Provide the (X, Y) coordinate of the cell's center where the given text is located.  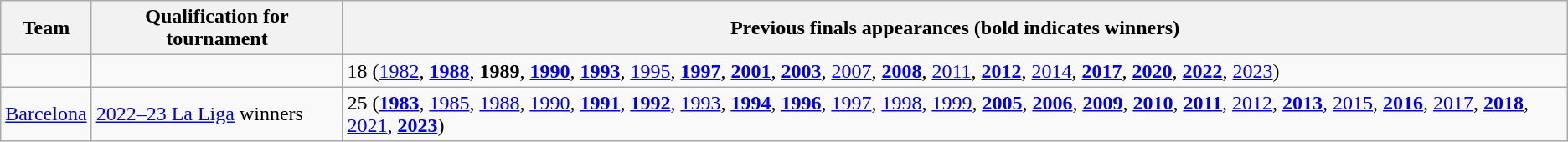
Qualification for tournament (217, 28)
2022–23 La Liga winners (217, 114)
18 (1982, 1988, 1989, 1990, 1993, 1995, 1997, 2001, 2003, 2007, 2008, 2011, 2012, 2014, 2017, 2020, 2022, 2023) (955, 71)
Barcelona (46, 114)
Previous finals appearances (bold indicates winners) (955, 28)
Team (46, 28)
